Detect which cell encompasses the target text, then output its (X, Y) center coordinate. 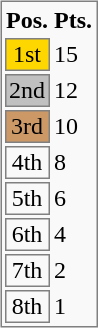
2 (74, 272)
1 (74, 308)
8 (74, 164)
4 (74, 236)
5th (28, 200)
7th (28, 272)
2nd (28, 92)
12 (74, 92)
15 (74, 56)
8th (28, 308)
1st (28, 56)
6 (74, 200)
4th (28, 164)
6th (28, 236)
Pos. (28, 21)
10 (74, 128)
Pts. (74, 21)
3rd (28, 128)
